Scan for the cell matching the given text and deliver its [X, Y] coordinate at center. 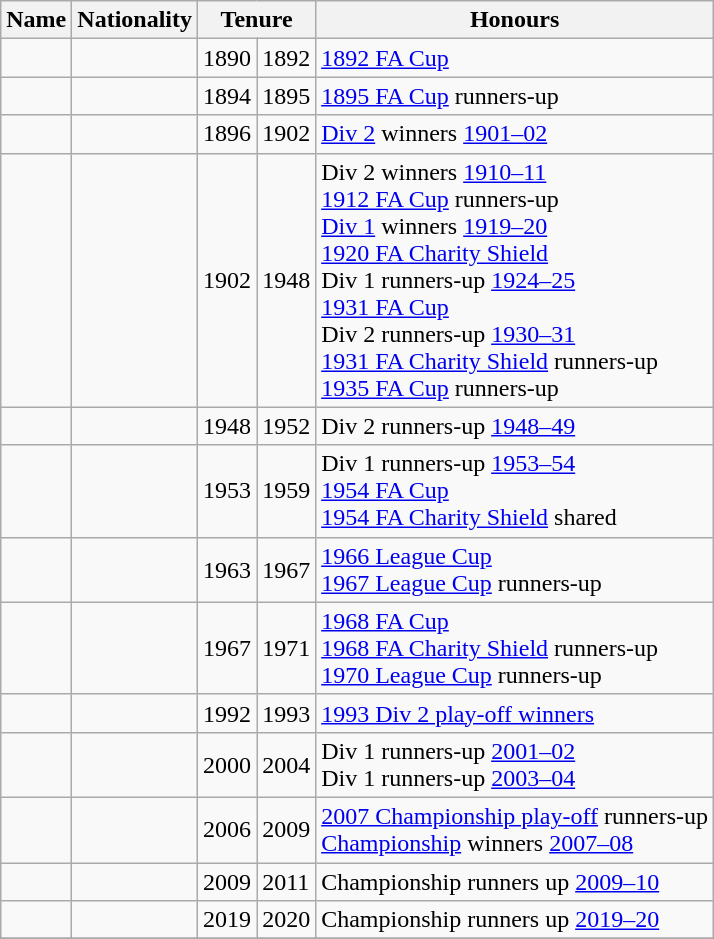
1890 [228, 58]
Div 1 runners-up 1953–541954 FA Cup1954 FA Charity Shield shared [515, 491]
1952 [286, 426]
Honours [515, 20]
2007 Championship play-off runners-upChampionship winners 2007–08 [515, 830]
1953 [228, 491]
Name [36, 20]
1966 League Cup1967 League Cup runners-up [515, 570]
2006 [228, 830]
Championship runners up 2009–10 [515, 881]
1993 Div 2 play-off winners [515, 713]
1992 [228, 713]
1892 FA Cup [515, 58]
1895 FA Cup runners-up [515, 96]
2020 [286, 920]
1968 FA Cup1968 FA Charity Shield runners-up1970 League Cup runners-up [515, 648]
Div 2 winners 1901–02 [515, 134]
1971 [286, 648]
1894 [228, 96]
2000 [228, 764]
2004 [286, 764]
2011 [286, 881]
Tenure [257, 20]
Championship runners up 2019–20 [515, 920]
Div 1 runners-up 2001–02Div 1 runners-up 2003–04 [515, 764]
1892 [286, 58]
1896 [228, 134]
1895 [286, 96]
Div 2 runners-up 1948–49 [515, 426]
2019 [228, 920]
1993 [286, 713]
1963 [228, 570]
1959 [286, 491]
Nationality [135, 20]
